Identify which cell holds the provided text, then report its (X, Y) central coordinate. 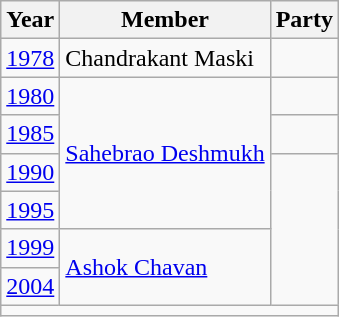
Member (165, 20)
1985 (30, 134)
Chandrakant Maski (165, 58)
1999 (30, 248)
1978 (30, 58)
1995 (30, 210)
Party (304, 20)
1980 (30, 96)
Ashok Chavan (165, 267)
Sahebrao Deshmukh (165, 153)
2004 (30, 286)
1990 (30, 172)
Year (30, 20)
